Extract the [X, Y] coordinate from the center of the cell holding the provided text.  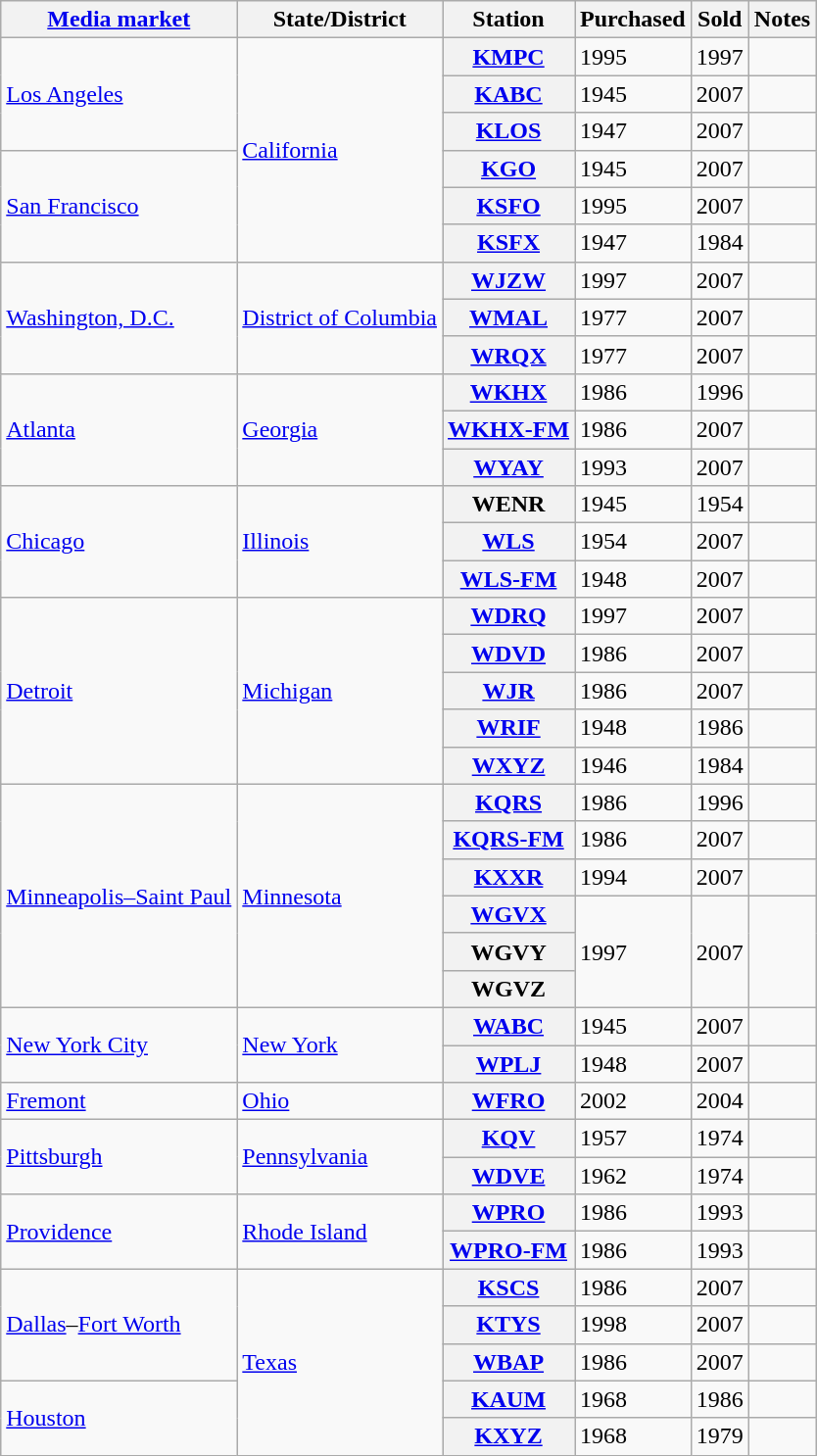
KSCS [509, 1287]
WKHX [509, 392]
1946 [633, 765]
KABC [509, 94]
Minnesota [340, 896]
Rhode Island [340, 1232]
District of Columbia [340, 317]
Providence [120, 1232]
WDRQ [509, 616]
WFRO [509, 1101]
KLOS [509, 131]
Texas [340, 1362]
WJR [509, 691]
Fremont [120, 1101]
Dallas–Fort Worth [120, 1325]
KSFX [509, 243]
2004 [719, 1101]
WDVE [509, 1176]
WPRO [509, 1213]
Sold [719, 20]
Washington, D.C. [120, 317]
2002 [633, 1101]
1998 [633, 1325]
KTYS [509, 1325]
Chicago [120, 542]
Pittsburgh [120, 1157]
WLS-FM [509, 579]
KAUM [509, 1399]
KSFO [509, 206]
Houston [120, 1418]
WENR [509, 505]
KQV [509, 1139]
Los Angeles [120, 94]
KGO [509, 169]
WGVZ [509, 989]
WBAP [509, 1362]
1979 [719, 1436]
Michigan [340, 691]
1994 [633, 877]
KXXR [509, 877]
WXYZ [509, 765]
KXYZ [509, 1436]
Ohio [340, 1101]
WGVX [509, 914]
WRQX [509, 355]
California [340, 150]
WPLJ [509, 1063]
Pennsylvania [340, 1157]
WRIF [509, 728]
1957 [633, 1139]
WKHX-FM [509, 429]
WPRO-FM [509, 1250]
New York [340, 1044]
San Francisco [120, 206]
WMAL [509, 317]
WLS [509, 542]
1962 [633, 1176]
WYAY [509, 467]
Illinois [340, 542]
WDVD [509, 654]
KQRS-FM [509, 840]
Station [509, 20]
Media market [120, 20]
State/District [340, 20]
Atlanta [120, 429]
Detroit [120, 691]
WGVY [509, 951]
KQRS [509, 802]
New York City [120, 1044]
Georgia [340, 429]
Notes [782, 20]
KMPC [509, 57]
WJZW [509, 280]
WABC [509, 1026]
Purchased [633, 20]
Minneapolis–Saint Paul [120, 896]
